Scan for the cell matching the given text and deliver its [X, Y] coordinate at center. 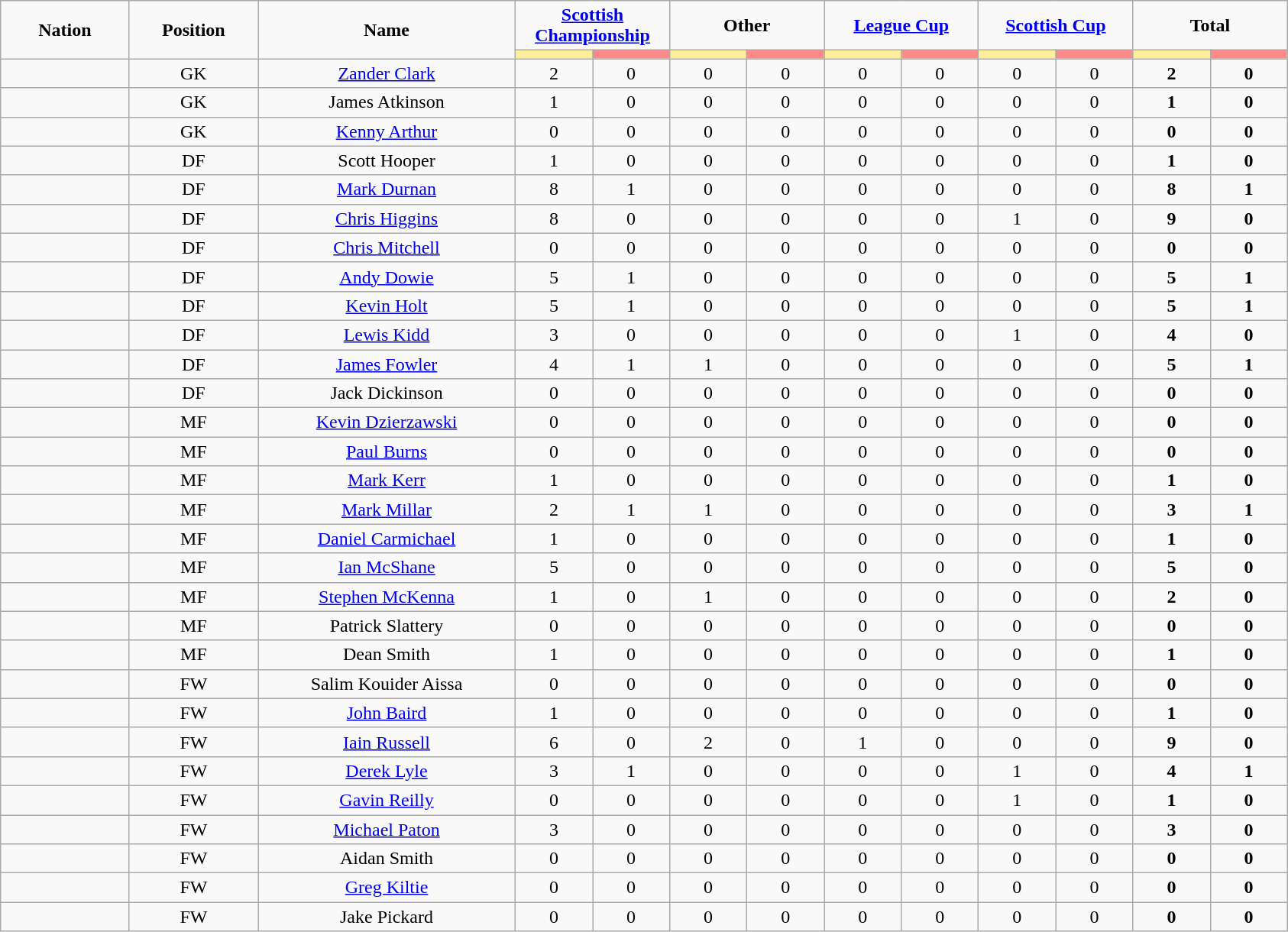
Mark Kerr [387, 481]
Greg Kiltie [387, 888]
Michael Paton [387, 829]
Kevin Dzierzawski [387, 422]
John Baird [387, 713]
Other [747, 26]
Stephen McKenna [387, 597]
Scott Hooper [387, 160]
Mark Millar [387, 510]
Total [1210, 26]
James Atkinson [387, 102]
Name [387, 30]
Aidan Smith [387, 859]
League Cup [901, 26]
Andy Dowie [387, 277]
Ian McShane [387, 568]
Kevin Holt [387, 306]
Daniel Carmichael [387, 539]
Position [193, 30]
Jack Dickinson [387, 393]
Zander Clark [387, 73]
Scottish Cup [1056, 26]
Iain Russell [387, 742]
Chris Higgins [387, 218]
Gavin Reilly [387, 800]
Nation [65, 30]
Dean Smith [387, 655]
Paul Burns [387, 451]
James Fowler [387, 364]
Patrick Slattery [387, 626]
Derek Lyle [387, 771]
Lewis Kidd [387, 335]
Salim Kouider Aissa [387, 684]
Mark Durnan [387, 189]
Kenny Arthur [387, 131]
6 [553, 742]
Jake Pickard [387, 917]
Chris Mitchell [387, 248]
Scottish Championship [592, 26]
